Find where the given text appears and provide that cell's center as (X, Y) coordinate. 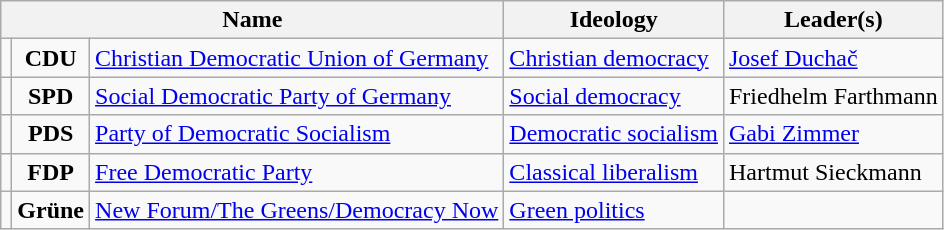
Christian Democratic Union of Germany (297, 58)
Democratic socialism (614, 134)
Josef Duchač (833, 58)
SPD (51, 96)
FDP (51, 172)
New Forum/The Greens/Democracy Now (297, 210)
Christian democracy (614, 58)
Social Democratic Party of Germany (297, 96)
Free Democratic Party (297, 172)
Name (252, 20)
Classical liberalism (614, 172)
Ideology (614, 20)
Grüne (51, 210)
Friedhelm Farthmann (833, 96)
Hartmut Sieckmann (833, 172)
Party of Democratic Socialism (297, 134)
PDS (51, 134)
Social democracy (614, 96)
CDU (51, 58)
Leader(s) (833, 20)
Gabi Zimmer (833, 134)
Green politics (614, 210)
